Pinpoint the cell where the given text exists, returning its (x, y) midpoint coordinate. 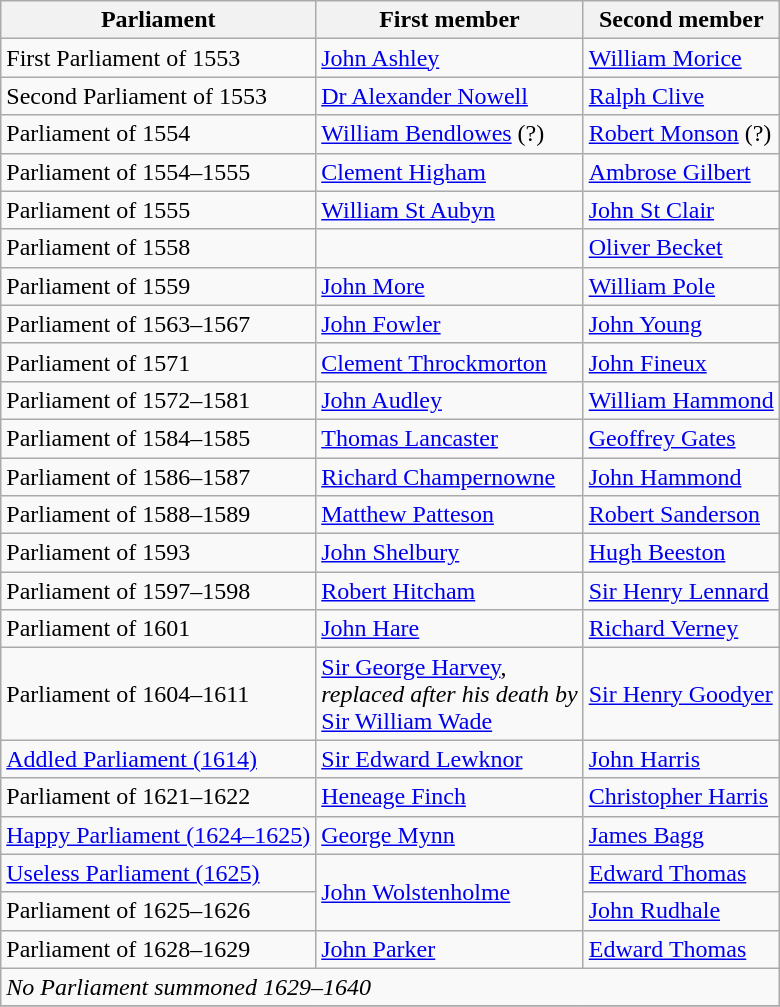
Parliament of 1625–1626 (158, 911)
No Parliament summoned 1629–1640 (390, 987)
John Hare (450, 629)
John Audley (450, 400)
Matthew Patteson (450, 515)
Useless Parliament (1625) (158, 873)
William Hammond (681, 400)
Hugh Beeston (681, 553)
Parliament of 1593 (158, 553)
Parliament of 1597–1598 (158, 591)
William St Aubyn (450, 210)
John Shelbury (450, 553)
John Fineux (681, 362)
Happy Parliament (1624–1625) (158, 835)
Second Parliament of 1553 (158, 96)
Robert Monson (?) (681, 134)
Parliament of 1588–1589 (158, 515)
Addled Parliament (1614) (158, 759)
Richard Verney (681, 629)
Parliament of 1586–1587 (158, 477)
Clement Higham (450, 172)
William Morice (681, 58)
John St Clair (681, 210)
Second member (681, 20)
John Wolstenholme (450, 892)
Sir George Harvey,replaced after his death bySir William Wade (450, 694)
Parliament of 1563–1567 (158, 324)
Parliament of 1554–1555 (158, 172)
Sir Edward Lewknor (450, 759)
Clement Throckmorton (450, 362)
Christopher Harris (681, 797)
Parliament of 1604–1611 (158, 694)
Oliver Becket (681, 248)
George Mynn (450, 835)
Parliament of 1558 (158, 248)
First member (450, 20)
William Bendlowes (?) (450, 134)
Thomas Lancaster (450, 438)
William Pole (681, 286)
Richard Champernowne (450, 477)
Ralph Clive (681, 96)
Parliament of 1601 (158, 629)
Parliament of 1555 (158, 210)
Heneage Finch (450, 797)
Parliament of 1571 (158, 362)
Robert Hitcham (450, 591)
Dr Alexander Nowell (450, 96)
First Parliament of 1553 (158, 58)
Sir Henry Lennard (681, 591)
James Bagg (681, 835)
Sir Henry Goodyer (681, 694)
Ambrose Gilbert (681, 172)
John Harris (681, 759)
John Ashley (450, 58)
John Young (681, 324)
Parliament (158, 20)
John Fowler (450, 324)
Parliament of 1572–1581 (158, 400)
John Parker (450, 949)
Geoffrey Gates (681, 438)
John Hammond (681, 477)
Parliament of 1621–1622 (158, 797)
John Rudhale (681, 911)
Parliament of 1584–1585 (158, 438)
John More (450, 286)
Parliament of 1554 (158, 134)
Parliament of 1559 (158, 286)
Robert Sanderson (681, 515)
Parliament of 1628–1629 (158, 949)
